From the cell containing the given text, extract its center point as (X, Y) coordinate. 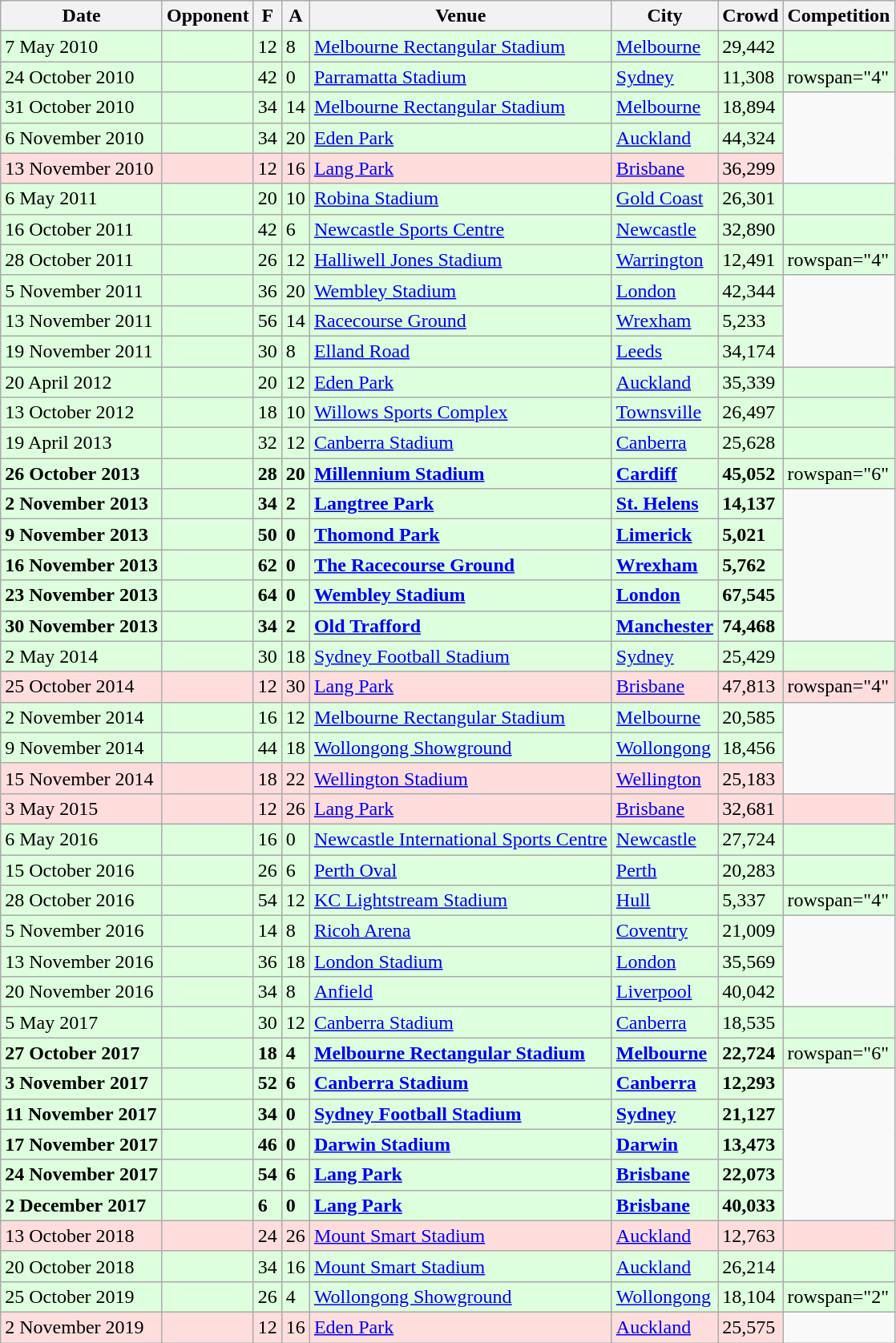
32,681 (750, 809)
5,021 (750, 534)
25,575 (750, 1327)
64 (268, 595)
Darwin Stadium (460, 1144)
Coventry (664, 931)
2 December 2017 (82, 1205)
50 (268, 534)
11,308 (750, 77)
Limerick (664, 534)
36,299 (750, 168)
18,894 (750, 107)
13,473 (750, 1144)
26,497 (750, 413)
9 November 2014 (82, 748)
Perth Oval (460, 869)
rowspan="2" (838, 1297)
F (268, 16)
Willows Sports Complex (460, 413)
16 October 2011 (82, 229)
26,214 (750, 1266)
18,535 (750, 1022)
6 May 2016 (82, 839)
Langtree Park (460, 504)
16 November 2013 (82, 565)
40,033 (750, 1205)
Leeds (664, 351)
24 November 2017 (82, 1175)
Manchester (664, 626)
St. Helens (664, 504)
47,813 (750, 687)
5 November 2011 (82, 290)
Hull (664, 901)
London Stadium (460, 962)
Cardiff (664, 474)
Date (82, 16)
20 November 2016 (82, 992)
67,545 (750, 595)
Venue (460, 16)
2 November 2014 (82, 717)
19 April 2013 (82, 443)
Halliwell Jones Stadium (460, 260)
Perth (664, 869)
Wellington (664, 778)
62 (268, 565)
2 November 2013 (82, 504)
25 October 2014 (82, 687)
28 October 2016 (82, 901)
Newcastle International Sports Centre (460, 839)
24 October 2010 (82, 77)
Warrington (664, 260)
9 November 2013 (82, 534)
Old Trafford (460, 626)
22,073 (750, 1175)
Townsville (664, 413)
Ricoh Arena (460, 931)
7 May 2010 (82, 46)
27,724 (750, 839)
21,009 (750, 931)
44,324 (750, 138)
21,127 (750, 1114)
5 May 2017 (82, 1022)
Elland Road (460, 351)
11 November 2017 (82, 1114)
Competition (838, 16)
29,442 (750, 46)
40,042 (750, 992)
Liverpool (664, 992)
28 (268, 474)
32 (268, 443)
15 November 2014 (82, 778)
6 November 2010 (82, 138)
35,569 (750, 962)
32,890 (750, 229)
52 (268, 1083)
6 May 2011 (82, 199)
Opponent (208, 16)
25,429 (750, 656)
56 (268, 321)
27 October 2017 (82, 1053)
19 November 2011 (82, 351)
KC Lightstream Stadium (460, 901)
5 November 2016 (82, 931)
18,104 (750, 1297)
23 November 2013 (82, 595)
A (295, 16)
44 (268, 748)
Gold Coast (664, 199)
26 October 2013 (82, 474)
2 November 2019 (82, 1327)
13 November 2016 (82, 962)
45,052 (750, 474)
25,183 (750, 778)
25,628 (750, 443)
74,468 (750, 626)
20,585 (750, 717)
Newcastle Sports Centre (460, 229)
42,344 (750, 290)
Millennium Stadium (460, 474)
Robina Stadium (460, 199)
3 May 2015 (82, 809)
22,724 (750, 1053)
13 November 2011 (82, 321)
12,491 (750, 260)
25 October 2019 (82, 1297)
31 October 2010 (82, 107)
Racecourse Ground (460, 321)
5,337 (750, 901)
46 (268, 1144)
13 October 2012 (82, 413)
2 May 2014 (82, 656)
3 November 2017 (82, 1083)
5,233 (750, 321)
34,174 (750, 351)
30 November 2013 (82, 626)
20 October 2018 (82, 1266)
12,293 (750, 1083)
20 April 2012 (82, 382)
15 October 2016 (82, 869)
City (664, 16)
20,283 (750, 869)
28 October 2011 (82, 260)
17 November 2017 (82, 1144)
18,456 (750, 748)
Parramatta Stadium (460, 77)
22 (295, 778)
26,301 (750, 199)
Thomond Park (460, 534)
Darwin (664, 1144)
Wellington Stadium (460, 778)
35,339 (750, 382)
12,763 (750, 1236)
13 November 2010 (82, 168)
13 October 2018 (82, 1236)
The Racecourse Ground (460, 565)
5,762 (750, 565)
Crowd (750, 16)
24 (268, 1236)
Anfield (460, 992)
14,137 (750, 504)
